Return (X, Y) of the center of cell containing provided text 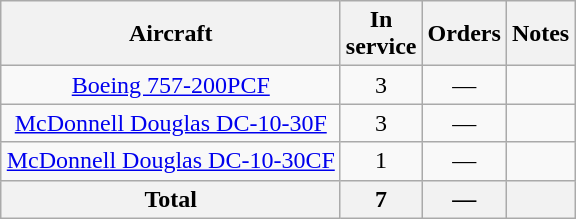
7 (381, 199)
In service (381, 34)
Notes (540, 34)
Total (170, 199)
McDonnell Douglas DC-10-30CF (170, 161)
Aircraft (170, 34)
McDonnell Douglas DC-10-30F (170, 123)
Boeing 757-200PCF (170, 85)
1 (381, 161)
Orders (464, 34)
